Scan for the cell matching the given text and deliver its (x, y) coordinate at center. 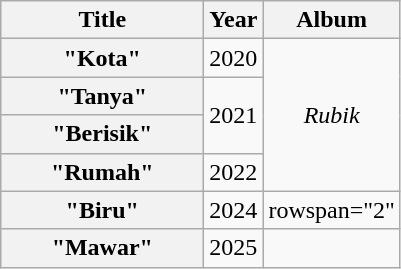
Rubik (332, 115)
"Mawar" (102, 248)
2025 (234, 248)
2022 (234, 172)
2020 (234, 58)
Album (332, 20)
"Tanya" (102, 96)
Year (234, 20)
"Kota" (102, 58)
Title (102, 20)
"Rumah" (102, 172)
2021 (234, 115)
2024 (234, 210)
"Berisik" (102, 134)
"Biru" (102, 210)
rowspan="2" (332, 210)
